Find where the given text appears and provide that cell's center as [X, Y] coordinate. 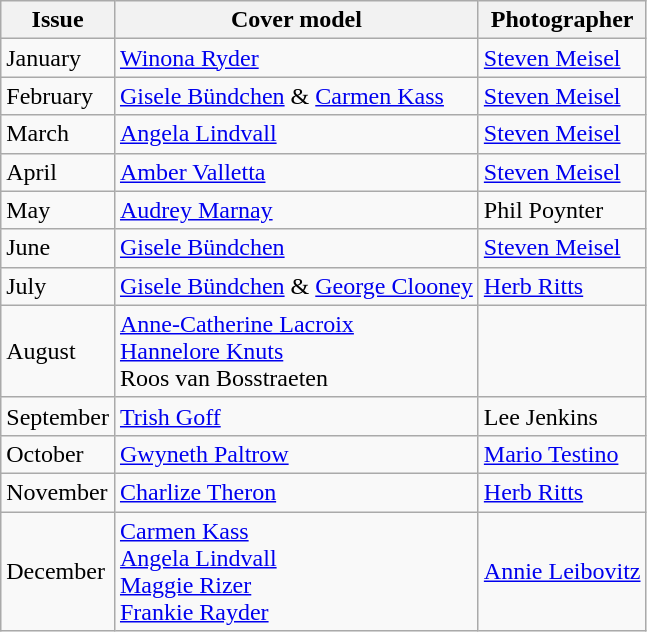
March [58, 134]
Phil Poynter [562, 210]
November [58, 492]
Audrey Marnay [296, 210]
Anne-Catherine LacroixHannelore KnutsRoos van Bosstraeten [296, 351]
Charlize Theron [296, 492]
December [58, 572]
Winona Ryder [296, 58]
Angela Lindvall [296, 134]
Carmen KassAngela LindvallMaggie RizerFrankie Rayder [296, 572]
August [58, 351]
Trish Goff [296, 416]
September [58, 416]
February [58, 96]
May [58, 210]
Mario Testino [562, 454]
January [58, 58]
Gisele Bündchen & Carmen Kass [296, 96]
October [58, 454]
June [58, 248]
Lee Jenkins [562, 416]
Photographer [562, 20]
Annie Leibovitz [562, 572]
Gisele Bündchen & George Clooney [296, 286]
April [58, 172]
Cover model [296, 20]
Amber Valletta [296, 172]
July [58, 286]
Gwyneth Paltrow [296, 454]
Issue [58, 20]
Gisele Bündchen [296, 248]
